Scan for the cell matching the given text and deliver its [X, Y] coordinate at center. 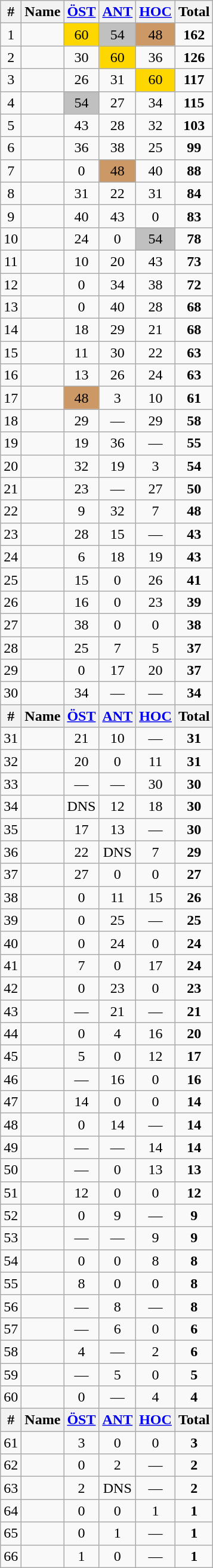
51 [11, 1193]
59 [11, 1374]
88 [194, 171]
103 [194, 125]
53 [11, 1238]
42 [11, 988]
57 [11, 1329]
52 [11, 1215]
49 [11, 1147]
33 [11, 784]
65 [11, 1533]
117 [194, 80]
162 [194, 35]
44 [11, 1034]
115 [194, 103]
83 [194, 216]
99 [194, 148]
78 [194, 239]
45 [11, 1057]
56 [11, 1306]
84 [194, 193]
46 [11, 1079]
35 [11, 829]
73 [194, 261]
72 [194, 285]
62 [11, 1465]
64 [11, 1511]
66 [11, 1556]
126 [194, 57]
47 [11, 1102]
